Scan for the cell matching the given text and deliver its (X, Y) coordinate at center. 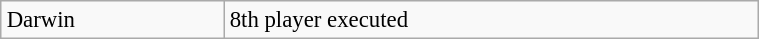
8th player executed (491, 20)
Darwin (112, 20)
